Scan for the cell matching the given text and deliver its (x, y) coordinate at center. 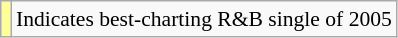
Indicates best-charting R&B single of 2005 (204, 19)
